Return the [x, y] coordinate for the center point of the cell that contains the specified text.  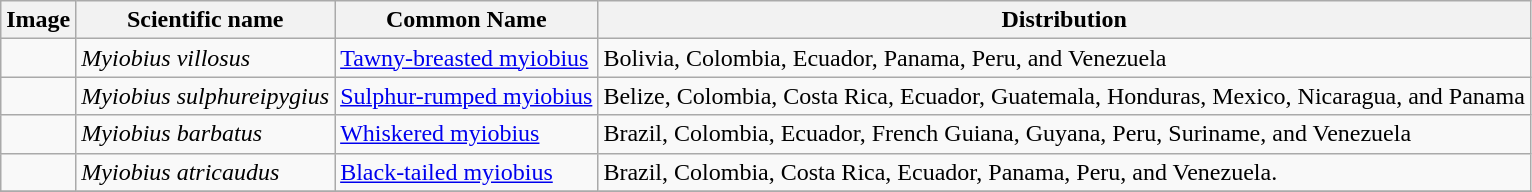
Common Name [466, 20]
Brazil, Colombia, Costa Rica, Ecuador, Panama, Peru, and Venezuela. [1064, 172]
Scientific name [206, 20]
Myiobius atricaudus [206, 172]
Brazil, Colombia, Ecuador, French Guiana, Guyana, Peru, Suriname, and Venezuela [1064, 134]
Belize, Colombia, Costa Rica, Ecuador, Guatemala, Honduras, Mexico, Nicaragua, and Panama [1064, 96]
Myiobius sulphureipygius [206, 96]
Whiskered myiobius [466, 134]
Myiobius villosus [206, 58]
Tawny-breasted myiobius [466, 58]
Sulphur-rumped myiobius [466, 96]
Myiobius barbatus [206, 134]
Black-tailed myiobius [466, 172]
Image [38, 20]
Distribution [1064, 20]
Bolivia, Colombia, Ecuador, Panama, Peru, and Venezuela [1064, 58]
